Search for the cell housing the specified text and yield its (x, y) center coordinate. 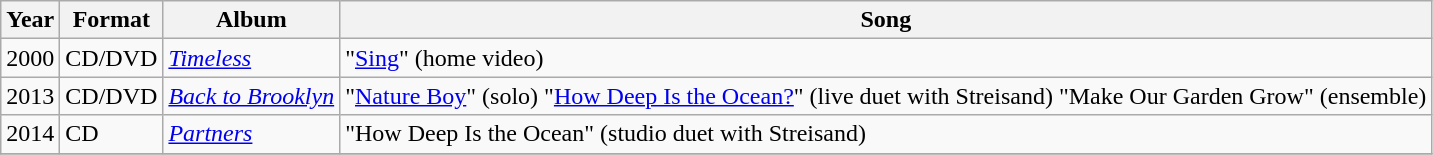
"Nature Boy" (solo) "How Deep Is the Ocean?" (live duet with Streisand) "Make Our Garden Grow" (ensemble) (886, 96)
2014 (30, 134)
"How Deep Is the Ocean" (studio duet with Streisand) (886, 134)
Song (886, 20)
Back to Brooklyn (252, 96)
2013 (30, 96)
Album (252, 20)
"Sing" (home video) (886, 58)
2000 (30, 58)
Format (112, 20)
Timeless (252, 58)
Year (30, 20)
Partners (252, 134)
CD (112, 134)
